Capture the cell that displays the provided text and extract its [x, y] central coordinate. 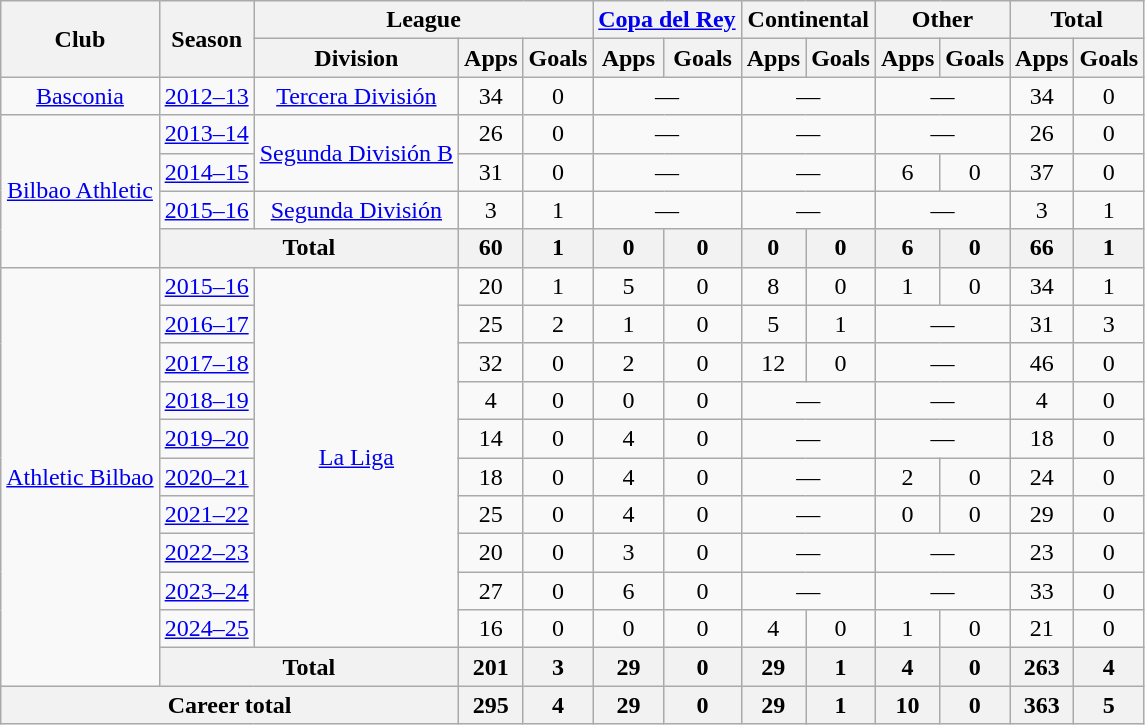
2023–24 [206, 591]
Basconia [80, 96]
60 [491, 248]
Bilbao Athletic [80, 191]
32 [491, 362]
Tercera División [356, 96]
24 [1042, 477]
2017–18 [206, 362]
263 [1042, 667]
2013–14 [206, 134]
201 [491, 667]
10 [907, 705]
12 [773, 362]
46 [1042, 362]
2012–13 [206, 96]
2014–15 [206, 172]
Athletic Bilbao [80, 476]
Continental [808, 20]
Segunda División B [356, 153]
Segunda División [356, 210]
Division [356, 58]
363 [1042, 705]
Season [206, 39]
2022–23 [206, 553]
Club [80, 39]
33 [1042, 591]
League [424, 20]
2021–22 [206, 515]
2020–21 [206, 477]
2019–20 [206, 438]
295 [491, 705]
2024–25 [206, 629]
21 [1042, 629]
La Liga [356, 458]
Copa del Rey [667, 20]
Career total [230, 705]
66 [1042, 248]
16 [491, 629]
23 [1042, 553]
Other [942, 20]
14 [491, 438]
2018–19 [206, 400]
37 [1042, 172]
27 [491, 591]
2016–17 [206, 324]
8 [773, 286]
